Capture the cell that displays the provided text and extract its [X, Y] central coordinate. 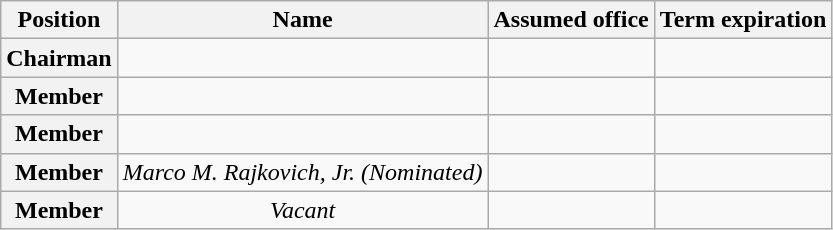
Position [59, 20]
Term expiration [742, 20]
Assumed office [571, 20]
Marco M. Rajkovich, Jr. (Nominated) [302, 172]
Chairman [59, 58]
Vacant [302, 210]
Name [302, 20]
